Return the [X, Y] coordinate for the center point of the cell that contains the specified text.  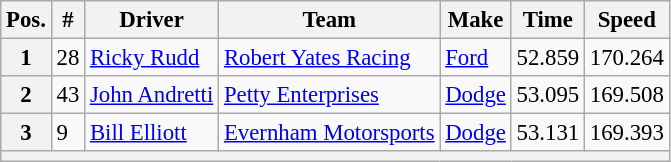
1 [26, 58]
9 [68, 133]
Evernham Motorsports [330, 133]
53.095 [548, 95]
Make [476, 20]
Team [330, 20]
Petty Enterprises [330, 95]
Bill Elliott [152, 133]
3 [26, 133]
Speed [626, 20]
Ford [476, 58]
52.859 [548, 58]
2 [26, 95]
169.508 [626, 95]
# [68, 20]
53.131 [548, 133]
Ricky Rudd [152, 58]
Driver [152, 20]
169.393 [626, 133]
Time [548, 20]
43 [68, 95]
170.264 [626, 58]
Robert Yates Racing [330, 58]
28 [68, 58]
John Andretti [152, 95]
Pos. [26, 20]
